Locate the cell with the specified text and output its (X, Y) center coordinate. 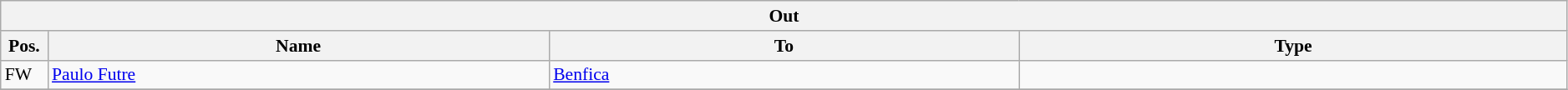
To (784, 46)
Name (298, 46)
Paulo Futre (298, 75)
Benfica (784, 75)
Type (1293, 46)
FW (24, 75)
Out (784, 16)
Pos. (24, 46)
